Identify which cell holds the provided text, then report its (x, y) central coordinate. 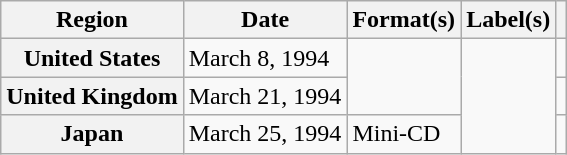
United Kingdom (92, 96)
March 8, 1994 (265, 58)
Japan (92, 134)
March 25, 1994 (265, 134)
United States (92, 58)
Region (92, 20)
Format(s) (404, 20)
Label(s) (508, 20)
Mini-CD (404, 134)
Date (265, 20)
March 21, 1994 (265, 96)
